Detect which cell encompasses the target text, then output its (x, y) center coordinate. 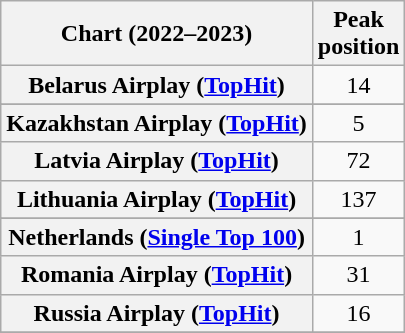
Kazakhstan Airplay (TopHit) (157, 123)
Lithuania Airplay (TopHit) (157, 199)
Belarus Airplay (TopHit) (157, 85)
137 (358, 199)
1 (358, 237)
16 (358, 313)
14 (358, 85)
Romania Airplay (TopHit) (157, 275)
Russia Airplay (TopHit) (157, 313)
5 (358, 123)
72 (358, 161)
Netherlands (Single Top 100) (157, 237)
31 (358, 275)
Peakposition (358, 34)
Chart (2022–2023) (157, 34)
Latvia Airplay (TopHit) (157, 161)
